Find where the given text appears and provide that cell's center as [x, y] coordinate. 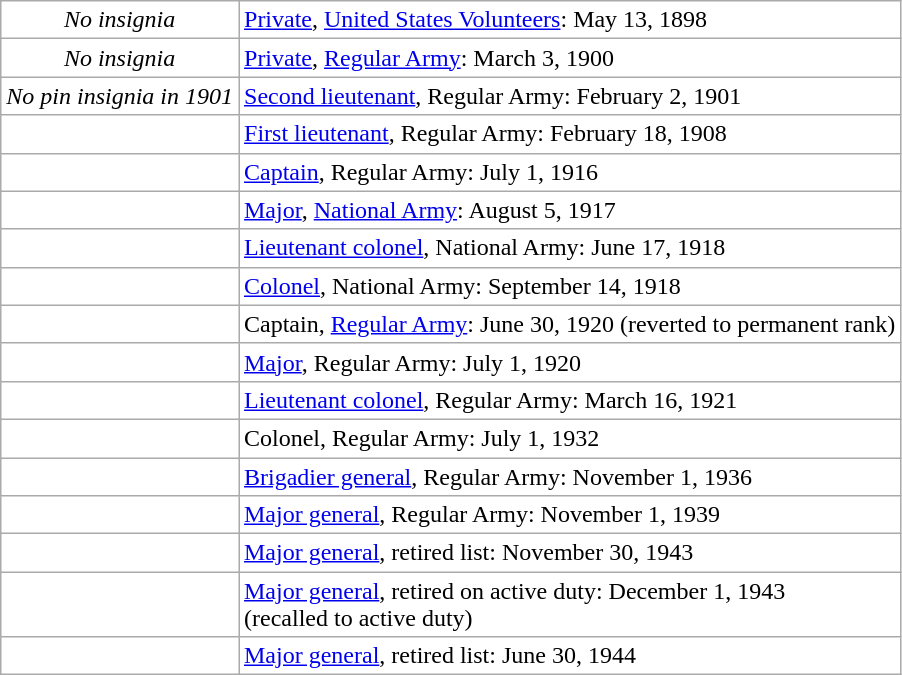
Major general, Regular Army: November 1, 1939 [569, 515]
Lieutenant colonel, Regular Army: March 16, 1921 [569, 400]
Colonel, National Army: September 14, 1918 [569, 286]
Private, Regular Army: March 3, 1900 [569, 58]
No pin insignia in 1901 [120, 96]
Colonel, Regular Army: July 1, 1932 [569, 438]
Major, Regular Army: July 1, 1920 [569, 362]
Captain, Regular Army: June 30, 1920 (reverted to permanent rank) [569, 324]
Lieutenant colonel, National Army: June 17, 1918 [569, 248]
Major general, retired on active duty: December 1, 1943(recalled to active duty) [569, 604]
Major general, retired list: November 30, 1943 [569, 553]
Captain, Regular Army: July 1, 1916 [569, 172]
Major general, retired list: June 30, 1944 [569, 656]
Brigadier general, Regular Army: November 1, 1936 [569, 477]
Major, National Army: August 5, 1917 [569, 210]
Private, United States Volunteers: May 13, 1898 [569, 20]
Second lieutenant, Regular Army: February 2, 1901 [569, 96]
First lieutenant, Regular Army: February 18, 1908 [569, 134]
